Identify which cell holds the provided text, then report its (X, Y) central coordinate. 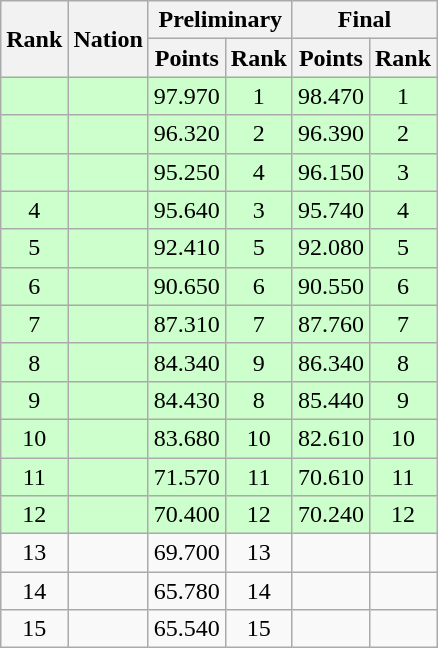
87.760 (330, 324)
92.410 (186, 248)
96.390 (330, 134)
Preliminary (220, 20)
83.680 (186, 438)
98.470 (330, 96)
70.400 (186, 515)
90.650 (186, 286)
92.080 (330, 248)
95.740 (330, 210)
95.640 (186, 210)
Nation (108, 39)
70.610 (330, 477)
97.970 (186, 96)
84.340 (186, 362)
85.440 (330, 400)
87.310 (186, 324)
96.320 (186, 134)
82.610 (330, 438)
65.540 (186, 629)
84.430 (186, 400)
95.250 (186, 172)
70.240 (330, 515)
90.550 (330, 286)
86.340 (330, 362)
65.780 (186, 591)
71.570 (186, 477)
69.700 (186, 553)
96.150 (330, 172)
Final (364, 20)
